Provide the (x, y) coordinate of the cell's center where the given text is located.  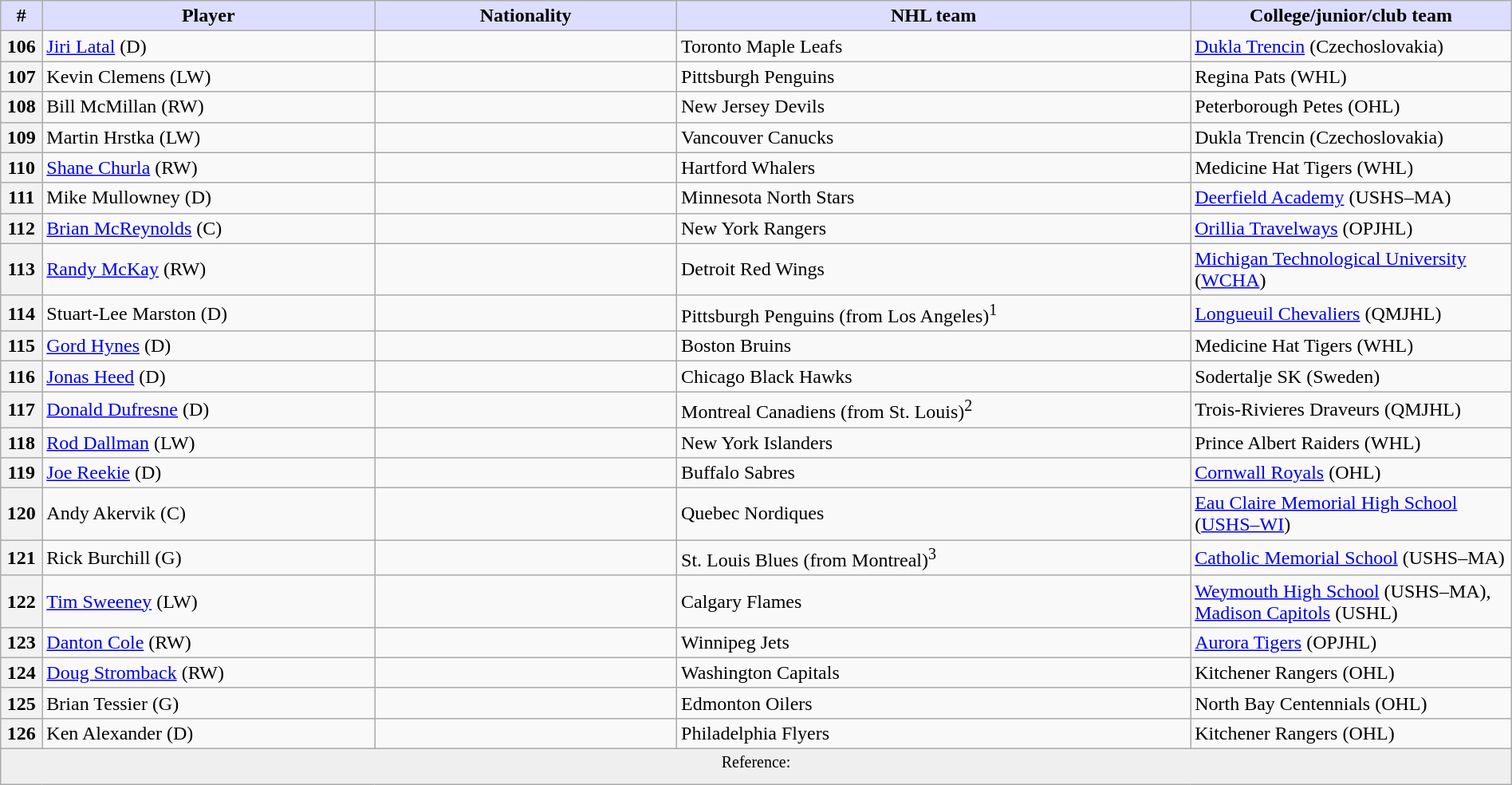
Weymouth High School (USHS–MA), Madison Capitols (USHL) (1351, 602)
Stuart-Lee Marston (D) (209, 313)
120 (22, 514)
Chicago Black Hawks (934, 377)
119 (22, 473)
Sodertalje SK (Sweden) (1351, 377)
New York Rangers (934, 228)
110 (22, 168)
Boston Bruins (934, 346)
112 (22, 228)
Detroit Red Wings (934, 270)
Aurora Tigers (OPJHL) (1351, 642)
Catholic Memorial School (USHS–MA) (1351, 558)
Danton Cole (RW) (209, 642)
Tim Sweeney (LW) (209, 602)
North Bay Centennials (OHL) (1351, 703)
St. Louis Blues (from Montreal)3 (934, 558)
College/junior/club team (1351, 16)
Longueuil Chevaliers (QMJHL) (1351, 313)
Regina Pats (WHL) (1351, 77)
Deerfield Academy (USHS–MA) (1351, 198)
113 (22, 270)
106 (22, 46)
Peterborough Petes (OHL) (1351, 107)
Vancouver Canucks (934, 137)
Shane Churla (RW) (209, 168)
Doug Stromback (RW) (209, 673)
Philadelphia Flyers (934, 734)
121 (22, 558)
Player (209, 16)
Edmonton Oilers (934, 703)
Joe Reekie (D) (209, 473)
Montreal Canadiens (from St. Louis)2 (934, 410)
Michigan Technological University (WCHA) (1351, 270)
Brian McReynolds (C) (209, 228)
109 (22, 137)
Jonas Heed (D) (209, 377)
Rick Burchill (G) (209, 558)
Nationality (526, 16)
Prince Albert Raiders (WHL) (1351, 443)
Ken Alexander (D) (209, 734)
Eau Claire Memorial High School (USHS–WI) (1351, 514)
125 (22, 703)
Winnipeg Jets (934, 642)
108 (22, 107)
Minnesota North Stars (934, 198)
Randy McKay (RW) (209, 270)
Kevin Clemens (LW) (209, 77)
Hartford Whalers (934, 168)
124 (22, 673)
122 (22, 602)
New York Islanders (934, 443)
Quebec Nordiques (934, 514)
Pittsburgh Penguins (934, 77)
115 (22, 346)
Trois-Rivieres Draveurs (QMJHL) (1351, 410)
Reference: (756, 767)
126 (22, 734)
Bill McMillan (RW) (209, 107)
Donald Dufresne (D) (209, 410)
118 (22, 443)
Calgary Flames (934, 602)
Andy Akervik (C) (209, 514)
107 (22, 77)
111 (22, 198)
Washington Capitals (934, 673)
Cornwall Royals (OHL) (1351, 473)
123 (22, 642)
Jiri Latal (D) (209, 46)
Brian Tessier (G) (209, 703)
Buffalo Sabres (934, 473)
Martin Hrstka (LW) (209, 137)
116 (22, 377)
114 (22, 313)
Mike Mullowney (D) (209, 198)
Pittsburgh Penguins (from Los Angeles)1 (934, 313)
117 (22, 410)
Orillia Travelways (OPJHL) (1351, 228)
NHL team (934, 16)
Rod Dallman (LW) (209, 443)
Toronto Maple Leafs (934, 46)
# (22, 16)
New Jersey Devils (934, 107)
Gord Hynes (D) (209, 346)
